For the text-containing cell, return its midpoint in (X, Y) coordinate format. 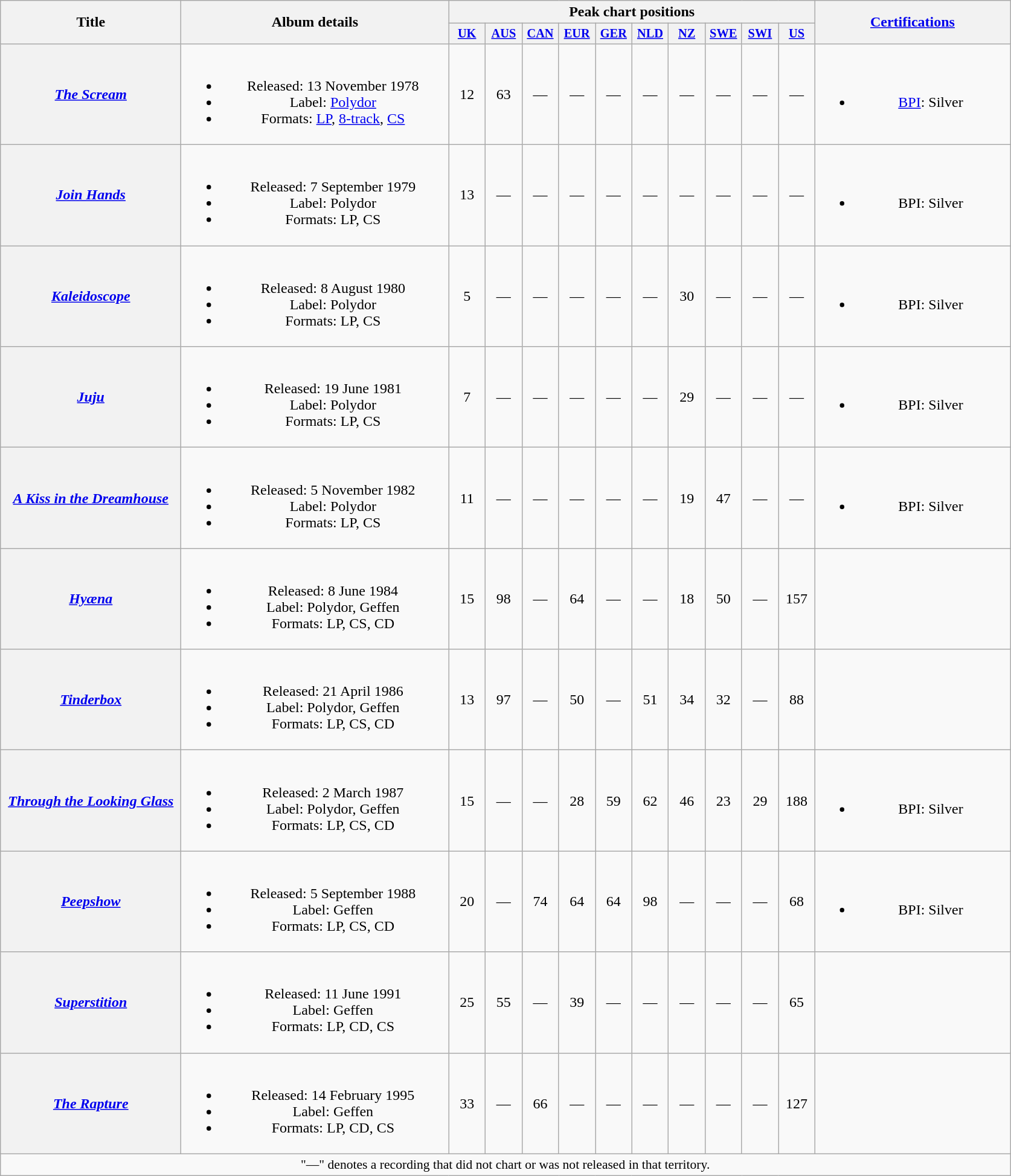
CAN (540, 34)
Released: 2 March 1987Label: Polydor, GeffenFormats: LP, CS, CD (315, 801)
28 (577, 801)
AUS (504, 34)
Title (91, 22)
59 (614, 801)
Released: 5 September 1988Label: GeffenFormats: LP, CS, CD (315, 901)
NLD (650, 34)
"—" denotes a recording that did not chart or was not released in that territory. (505, 1165)
Certifications (912, 22)
127 (797, 1103)
Peak chart positions (632, 12)
Peepshow (91, 901)
NZ (687, 34)
63 (504, 94)
SWE (724, 34)
GER (614, 34)
23 (724, 801)
The Rapture (91, 1103)
Released: 8 June 1984Label: Polydor, GeffenFormats: LP, CS, CD (315, 599)
18 (687, 599)
7 (467, 397)
157 (797, 599)
32 (724, 699)
A Kiss in the Dreamhouse (91, 498)
Released: 14 February 1995Label: GeffenFormats: LP, CD, CS (315, 1103)
51 (650, 699)
74 (540, 901)
11 (467, 498)
68 (797, 901)
The Scream (91, 94)
UK (467, 34)
12 (467, 94)
Released: 5 November 1982Label: PolydorFormats: LP, CS (315, 498)
Hyæna (91, 599)
30 (687, 296)
66 (540, 1103)
Released: 19 June 1981Label: PolydorFormats: LP, CS (315, 397)
55 (504, 1003)
88 (797, 699)
34 (687, 699)
Album details (315, 22)
Tinderbox (91, 699)
Juju (91, 397)
Kaleidoscope (91, 296)
20 (467, 901)
Superstition (91, 1003)
Released: 21 April 1986Label: Polydor, GeffenFormats: LP, CS, CD (315, 699)
EUR (577, 34)
47 (724, 498)
25 (467, 1003)
US (797, 34)
Released: 13 November 1978Label: PolydorFormats: LP, 8-track, CS (315, 94)
39 (577, 1003)
Join Hands (91, 196)
Through the Looking Glass (91, 801)
65 (797, 1003)
Released: 11 June 1991Label: GeffenFormats: LP, CD, CS (315, 1003)
Released: 8 August 1980Label: PolydorFormats: LP, CS (315, 296)
Released: 7 September 1979Label: PolydorFormats: LP, CS (315, 196)
19 (687, 498)
188 (797, 801)
46 (687, 801)
62 (650, 801)
33 (467, 1103)
SWI (760, 34)
5 (467, 296)
97 (504, 699)
